Pinpoint the cell where the given text exists, returning its (x, y) midpoint coordinate. 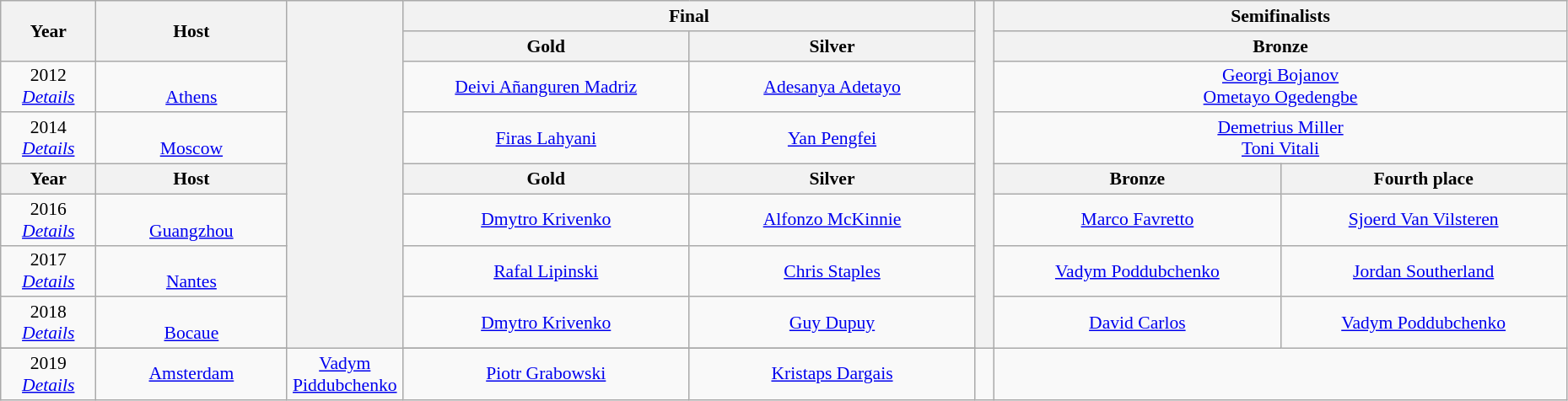
Demetrius Miller Toni Vitali (1280, 138)
2016Details (49, 219)
Guy Dupuy (832, 323)
Alfonzo McKinnie (832, 219)
Athens (191, 86)
Amsterdam (191, 374)
Georgi Bojanov Ometayo Ogedengbe (1280, 86)
Nantes (191, 271)
David Carlos (1137, 323)
Adesanya Adetayo (832, 86)
Chris Staples (832, 271)
Vadym Piddubchenko (345, 374)
Firas Lahyani (547, 138)
Kristaps Dargais (832, 374)
Rafal Lipinski (547, 271)
Deivi Añanguren Madriz (547, 86)
Piotr Grabowski (547, 374)
Guangzhou (191, 219)
2017Details (49, 271)
Semifinalists (1280, 16)
Marco Favretto (1137, 219)
2018Details (49, 323)
Fourth place (1424, 179)
Jordan Southerland (1424, 271)
Final (690, 16)
2019Details (49, 374)
2012Details (49, 86)
Yan Pengfei (832, 138)
2014Details (49, 138)
Bocaue (191, 323)
Moscow (191, 138)
Sjoerd Van Vilsteren (1424, 219)
